Locate the cell with the specified text and output its (X, Y) center coordinate. 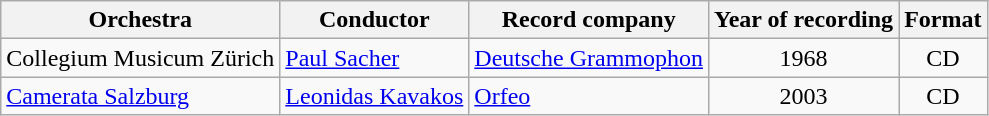
Orfeo (589, 96)
Leonidas Kavakos (374, 96)
Record company (589, 20)
Orchestra (140, 20)
Conductor (374, 20)
Collegium Musicum Zürich (140, 58)
2003 (803, 96)
Deutsche Grammophon (589, 58)
1968 (803, 58)
Year of recording (803, 20)
Format (943, 20)
Paul Sacher (374, 58)
Camerata Salzburg (140, 96)
